From the cell containing the given text, extract its center point as [X, Y] coordinate. 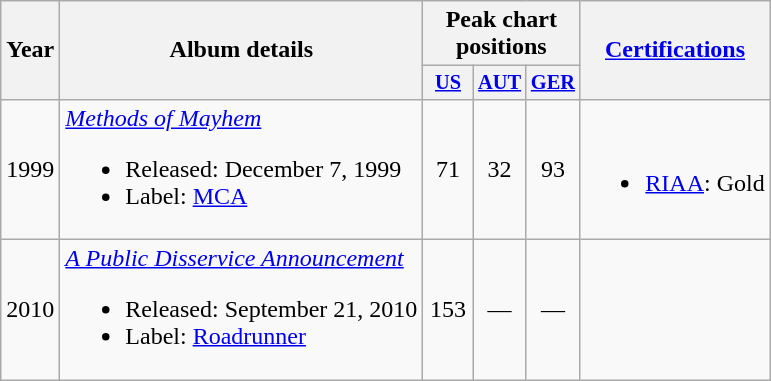
Album details [242, 50]
1999 [30, 169]
93 [553, 169]
Methods of MayhemReleased: December 7, 1999Label: MCA [242, 169]
71 [448, 169]
GER [553, 83]
Year [30, 50]
RIAA: Gold [675, 169]
A Public Disservice AnnouncementReleased: September 21, 2010Label: Roadrunner [242, 310]
US [448, 83]
2010 [30, 310]
153 [448, 310]
AUT [500, 83]
Certifications [675, 50]
32 [500, 169]
Peak chart positions [502, 34]
